Pinpoint the cell where the given text exists, returning its [x, y] midpoint coordinate. 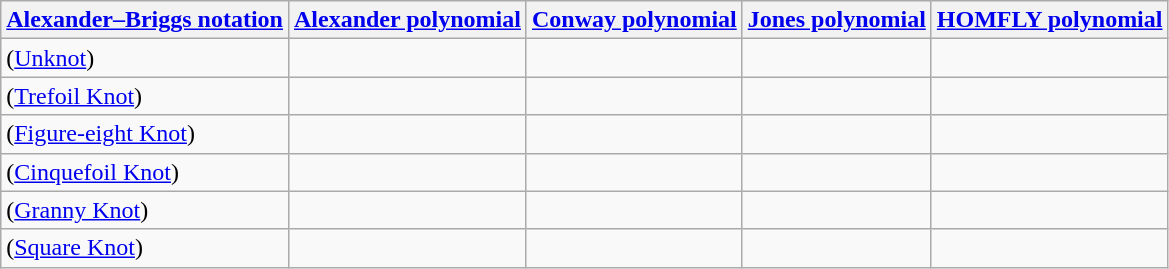
(Trefoil Knot) [145, 96]
Conway polynomial [634, 20]
HOMFLY polynomial [1050, 20]
(Cinquefoil Knot) [145, 172]
(Granny Knot) [145, 210]
(Square Knot) [145, 248]
Jones polynomial [836, 20]
Alexander–Briggs notation [145, 20]
(Unknot) [145, 58]
(Figure-eight Knot) [145, 134]
Alexander polynomial [407, 20]
